Output the [X, Y] coordinate of the center of the cell containing the given text.  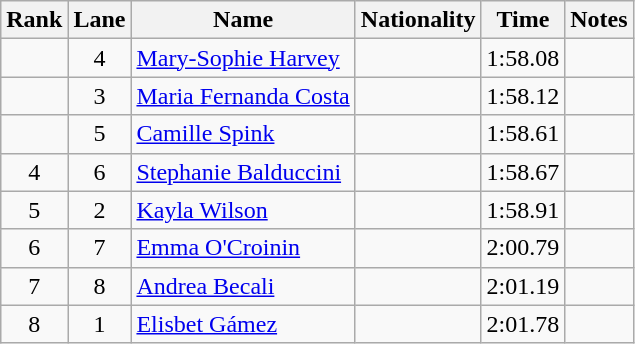
Mary-Sophie Harvey [243, 58]
Notes [599, 20]
1:58.91 [523, 210]
Stephanie Balduccini [243, 172]
2 [100, 210]
Andrea Becali [243, 286]
2:01.19 [523, 286]
1:58.67 [523, 172]
Nationality [418, 20]
Time [523, 20]
3 [100, 96]
Camille Spink [243, 134]
1 [100, 324]
Kayla Wilson [243, 210]
2:00.79 [523, 248]
Elisbet Gámez [243, 324]
1:58.61 [523, 134]
Lane [100, 20]
Name [243, 20]
2:01.78 [523, 324]
Emma O'Croinin [243, 248]
1:58.12 [523, 96]
1:58.08 [523, 58]
Maria Fernanda Costa [243, 96]
Rank [34, 20]
